Return the [x, y] coordinate for the center point of the cell that contains the specified text.  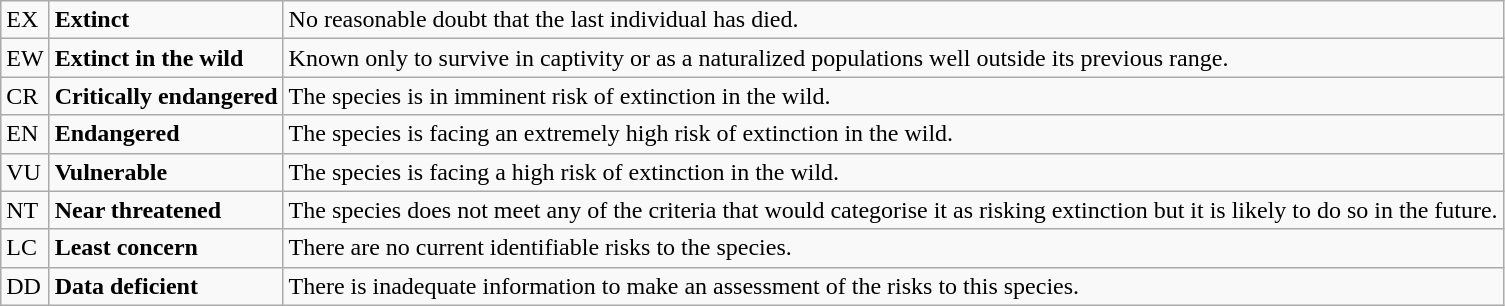
The species is facing a high risk of extinction in the wild. [893, 172]
Least concern [166, 248]
Known only to survive in captivity or as a naturalized populations well outside its previous range. [893, 58]
Data deficient [166, 286]
The species is facing an extremely high risk of extinction in the wild. [893, 134]
CR [25, 96]
EX [25, 20]
VU [25, 172]
LC [25, 248]
EW [25, 58]
There are no current identifiable risks to the species. [893, 248]
No reasonable doubt that the last individual has died. [893, 20]
The species does not meet any of the criteria that would categorise it as risking extinction but it is likely to do so in the future. [893, 210]
EN [25, 134]
The species is in imminent risk of extinction in the wild. [893, 96]
There is inadequate information to make an assessment of the risks to this species. [893, 286]
Vulnerable [166, 172]
Critically endangered [166, 96]
NT [25, 210]
Near threatened [166, 210]
Extinct [166, 20]
Extinct in the wild [166, 58]
Endangered [166, 134]
DD [25, 286]
